Output the [X, Y] coordinate of the center of the cell containing the given text.  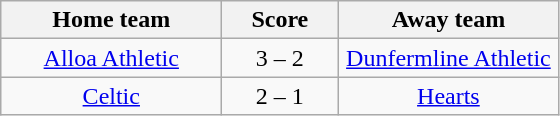
3 – 2 [280, 58]
Celtic [112, 96]
Dunfermline Athletic [448, 58]
Hearts [448, 96]
2 – 1 [280, 96]
Away team [448, 20]
Alloa Athletic [112, 58]
Score [280, 20]
Home team [112, 20]
